Determine the (X, Y) coordinate at the center of the cell enclosing the given text.  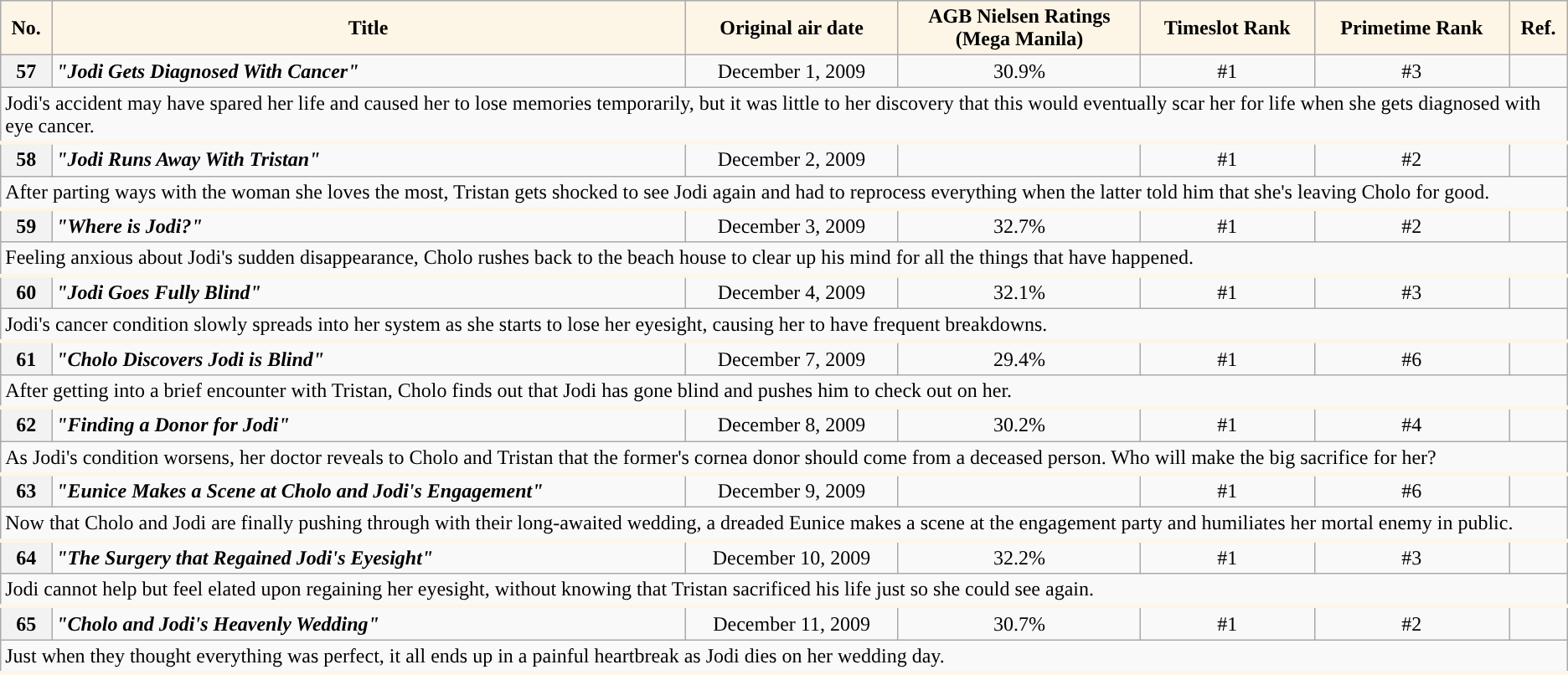
December 10, 2009 (792, 557)
58 (27, 159)
Jodi's cancer condition slowly spreads into her system as she starts to lose her eyesight, causing her to have frequent breakdowns. (784, 325)
59 (27, 226)
"Finding a Donor for Jodi" (369, 425)
#4 (1412, 425)
62 (27, 425)
"Jodi Gets Diagnosed With Cancer" (369, 71)
December 8, 2009 (792, 425)
After getting into a brief encounter with Tristan, Cholo finds out that Jodi has gone blind and pushes him to check out on her. (784, 391)
63 (27, 491)
Original air date (792, 28)
December 11, 2009 (792, 623)
32.1% (1019, 292)
32.2% (1019, 557)
December 1, 2009 (792, 71)
29.4% (1019, 358)
AGB Nielsen Ratings(Mega Manila) (1019, 28)
No. (27, 28)
December 4, 2009 (792, 292)
60 (27, 292)
30.9% (1019, 71)
Feeling anxious about Jodi's sudden disappearance, Cholo rushes back to the beach house to clear up his mind for all the things that have happened. (784, 259)
64 (27, 557)
65 (27, 623)
"Eunice Makes a Scene at Cholo and Jodi's Engagement" (369, 491)
Primetime Rank (1412, 28)
December 9, 2009 (792, 491)
"Where is Jodi?" (369, 226)
"The Surgery that Regained Jodi's Eyesight" (369, 557)
"Cholo and Jodi's Heavenly Wedding" (369, 623)
Timeslot Rank (1227, 28)
"Jodi Runs Away With Tristan" (369, 159)
"Jodi Goes Fully Blind" (369, 292)
61 (27, 358)
"Cholo Discovers Jodi is Blind" (369, 358)
Just when they thought everything was perfect, it all ends up in a painful heartbreak as Jodi dies on her wedding day. (784, 657)
Ref. (1539, 28)
December 2, 2009 (792, 159)
December 3, 2009 (792, 226)
Title (369, 28)
30.2% (1019, 425)
30.7% (1019, 623)
December 7, 2009 (792, 358)
32.7% (1019, 226)
Jodi cannot help but feel elated upon regaining her eyesight, without knowing that Tristan sacrificed his life just so she could see again. (784, 590)
57 (27, 71)
